Detect which cell encompasses the target text, then output its (x, y) center coordinate. 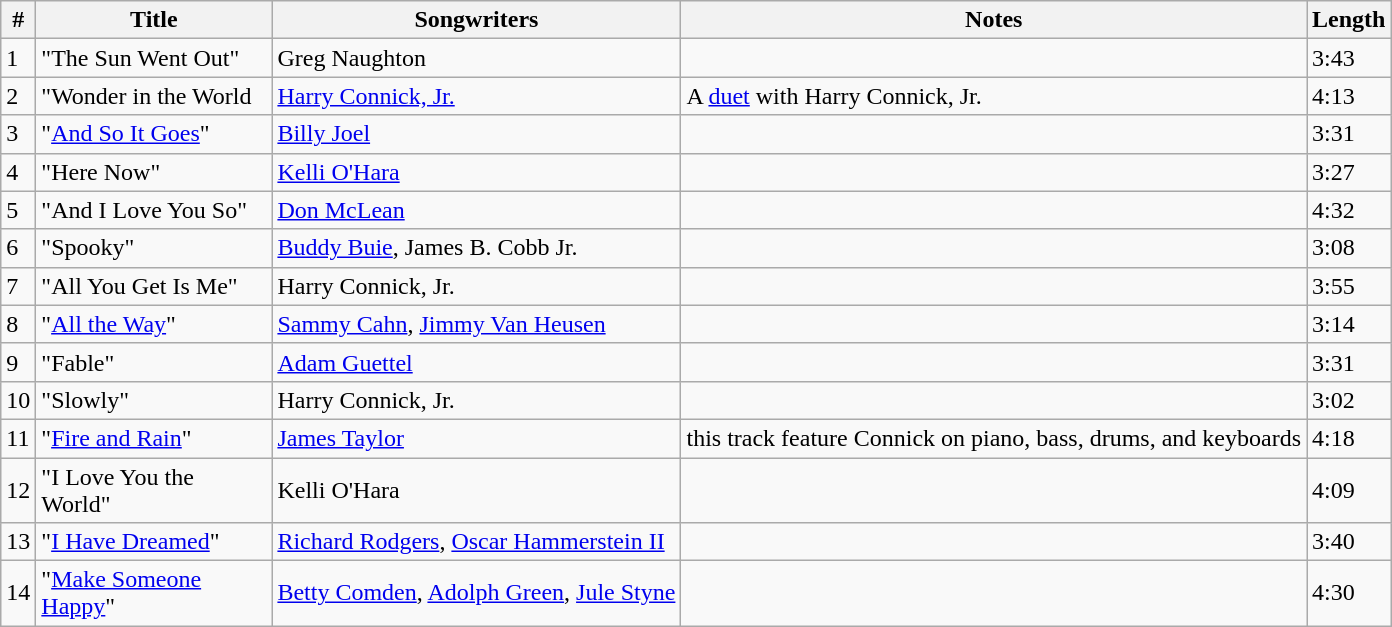
"Make Someone Happy" (154, 594)
4 (18, 172)
Don McLean (476, 210)
7 (18, 286)
A duet with Harry Connick, Jr. (994, 96)
4:13 (1349, 96)
6 (18, 248)
4:18 (1349, 438)
"Fable" (154, 362)
Songwriters (476, 20)
12 (18, 490)
3:27 (1349, 172)
4:32 (1349, 210)
"All You Get Is Me" (154, 286)
"Slowly" (154, 400)
14 (18, 594)
"Here Now" (154, 172)
"I Love You the World" (154, 490)
3:40 (1349, 542)
"I Have Dreamed" (154, 542)
9 (18, 362)
Title (154, 20)
3 (18, 134)
Buddy Buie, James B. Cobb Jr. (476, 248)
4:30 (1349, 594)
Notes (994, 20)
"And I Love You So" (154, 210)
Length (1349, 20)
Betty Comden, Adolph Green, Jule Styne (476, 594)
"The Sun Went Out" (154, 58)
3:55 (1349, 286)
# (18, 20)
13 (18, 542)
Adam Guettel (476, 362)
James Taylor (476, 438)
"Spooky" (154, 248)
Billy Joel (476, 134)
"Fire and Rain" (154, 438)
"Wonder in the World (154, 96)
3:08 (1349, 248)
"And So It Goes" (154, 134)
4:09 (1349, 490)
3:43 (1349, 58)
3:02 (1349, 400)
3:14 (1349, 324)
5 (18, 210)
Richard Rodgers, Oscar Hammerstein II (476, 542)
Greg Naughton (476, 58)
Sammy Cahn, Jimmy Van Heusen (476, 324)
8 (18, 324)
2 (18, 96)
this track feature Connick on piano, bass, drums, and keyboards (994, 438)
11 (18, 438)
10 (18, 400)
1 (18, 58)
"All the Way" (154, 324)
